From the cell containing the given text, extract its center point as (x, y) coordinate. 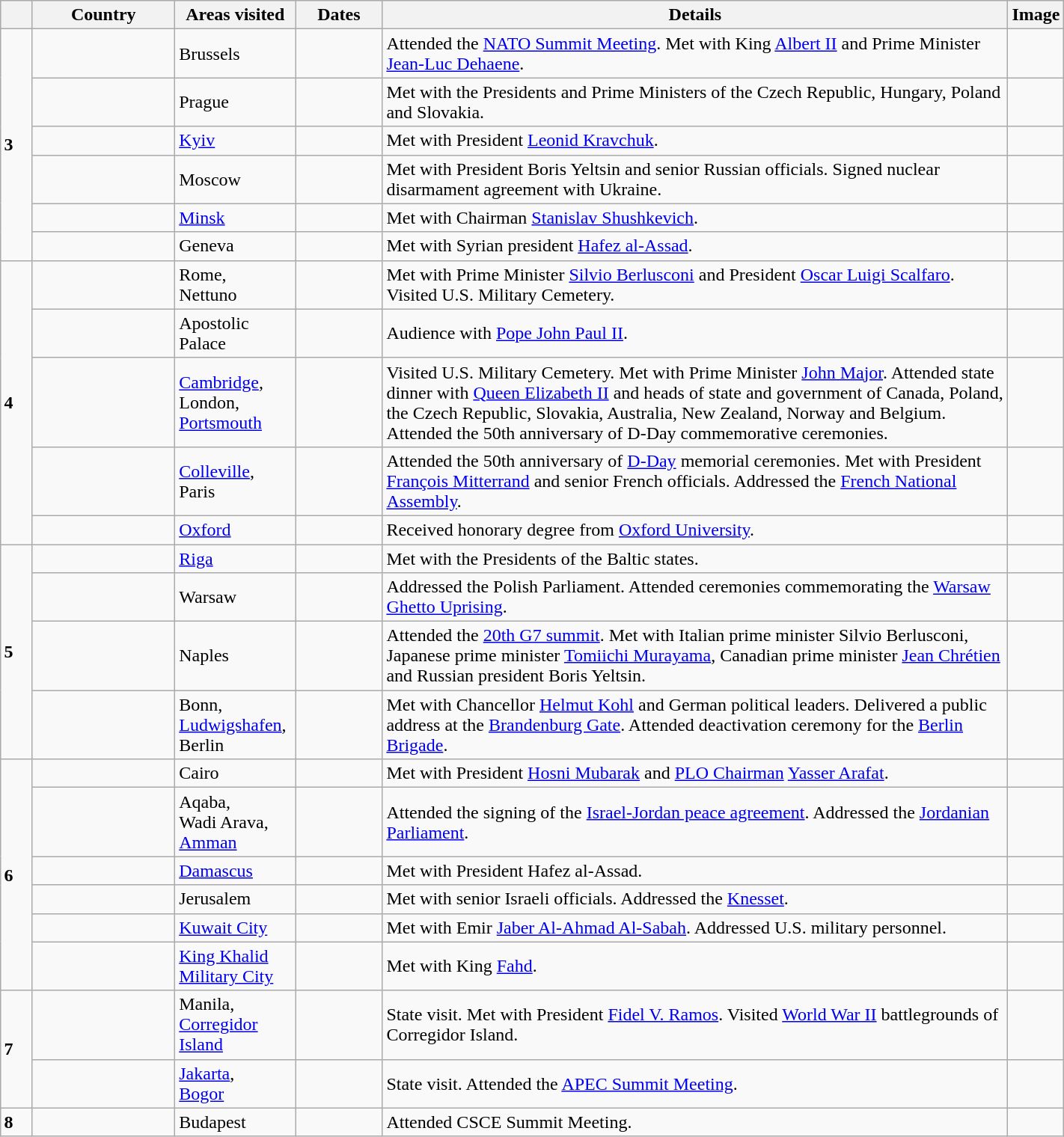
King Khalid Military City (235, 966)
Met with the Presidents and Prime Ministers of the Czech Republic, Hungary, Poland and Slovakia. (695, 102)
Rome,Nettuno (235, 284)
Damascus (235, 871)
Attended CSCE Summit Meeting. (695, 1122)
Addressed the Polish Parliament. Attended ceremonies commemorating the Warsaw Ghetto Uprising. (695, 597)
Brussels (235, 54)
Met with President Boris Yeltsin and senior Russian officials. Signed nuclear disarmament agreement with Ukraine. (695, 180)
Image (1036, 15)
Colleville,Paris (235, 481)
Audience with Pope John Paul II. (695, 334)
Moscow (235, 180)
Riga (235, 559)
Budapest (235, 1122)
Apostolic Palace (235, 334)
Attended the signing of the Israel-Jordan peace agreement. Addressed the Jordanian Parliament. (695, 822)
Cambridge,London,Portsmouth (235, 402)
Met with Syrian president Hafez al-Assad. (695, 246)
Cairo (235, 773)
Country (103, 15)
Met with senior Israeli officials. Addressed the Knesset. (695, 899)
Jerusalem (235, 899)
Oxford (235, 530)
Areas visited (235, 15)
6 (16, 875)
Kuwait City (235, 928)
Met with Emir Jaber Al-Ahmad Al-Sabah. Addressed U.S. military personnel. (695, 928)
Dates (339, 15)
8 (16, 1122)
State visit. Met with President Fidel V. Ramos. Visited World War II battlegrounds of Corregidor Island. (695, 1025)
Met with Chairman Stanislav Shushkevich. (695, 218)
Warsaw (235, 597)
3 (16, 145)
Jakarta,Bogor (235, 1083)
Attended the NATO Summit Meeting. Met with King Albert II and Prime Minister Jean-Luc Dehaene. (695, 54)
Prague (235, 102)
Met with President Leonid Kravchuk. (695, 141)
State visit. Attended the APEC Summit Meeting. (695, 1083)
Met with King Fahd. (695, 966)
Aqaba,Wadi Arava,Amman (235, 822)
Bonn,Ludwigshafen,Berlin (235, 725)
7 (16, 1049)
Manila,Corregidor Island (235, 1025)
Met with President Hosni Mubarak and PLO Chairman Yasser Arafat. (695, 773)
Met with Prime Minister Silvio Berlusconi and President Oscar Luigi Scalfaro. Visited U.S. Military Cemetery. (695, 284)
Received honorary degree from Oxford University. (695, 530)
Naples (235, 656)
Met with President Hafez al-Assad. (695, 871)
Met with the Presidents of the Baltic states. (695, 559)
4 (16, 402)
Details (695, 15)
Minsk (235, 218)
5 (16, 652)
Kyiv (235, 141)
Geneva (235, 246)
